Scan for the cell matching the given text and deliver its [X, Y] coordinate at center. 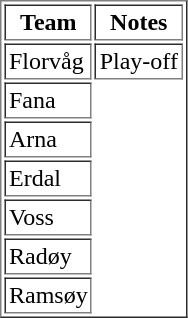
Ramsøy [48, 296]
Radøy [48, 256]
Play-off [138, 62]
Voss [48, 218]
Arna [48, 140]
Florvåg [48, 62]
Fana [48, 100]
Erdal [48, 178]
Notes [138, 22]
Team [48, 22]
